Output the (x, y) coordinate of the center of the cell containing the given text.  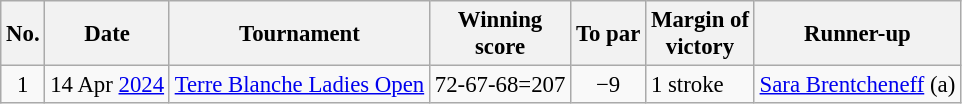
72-67-68=207 (500, 85)
Winningscore (500, 34)
Margin ofvictory (700, 34)
No. (23, 34)
1 stroke (700, 85)
Tournament (299, 34)
1 (23, 85)
−9 (608, 85)
Terre Blanche Ladies Open (299, 85)
Sara Brentcheneff (a) (857, 85)
14 Apr 2024 (107, 85)
Runner-up (857, 34)
To par (608, 34)
Date (107, 34)
